Scan for the cell matching the given text and deliver its (x, y) coordinate at center. 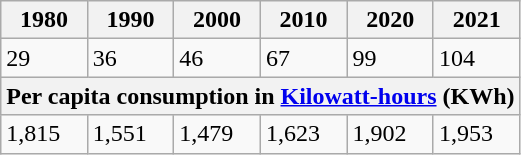
99 (390, 58)
1,902 (390, 134)
1,953 (476, 134)
1990 (130, 20)
104 (476, 58)
1,551 (130, 134)
67 (304, 58)
1,479 (218, 134)
2020 (390, 20)
2010 (304, 20)
29 (44, 58)
2021 (476, 20)
2000 (218, 20)
46 (218, 58)
1,623 (304, 134)
36 (130, 58)
1,815 (44, 134)
Per capita consumption in Kilowatt-hours (KWh) (260, 96)
1980 (44, 20)
